Find where the given text appears and provide that cell's center as [X, Y] coordinate. 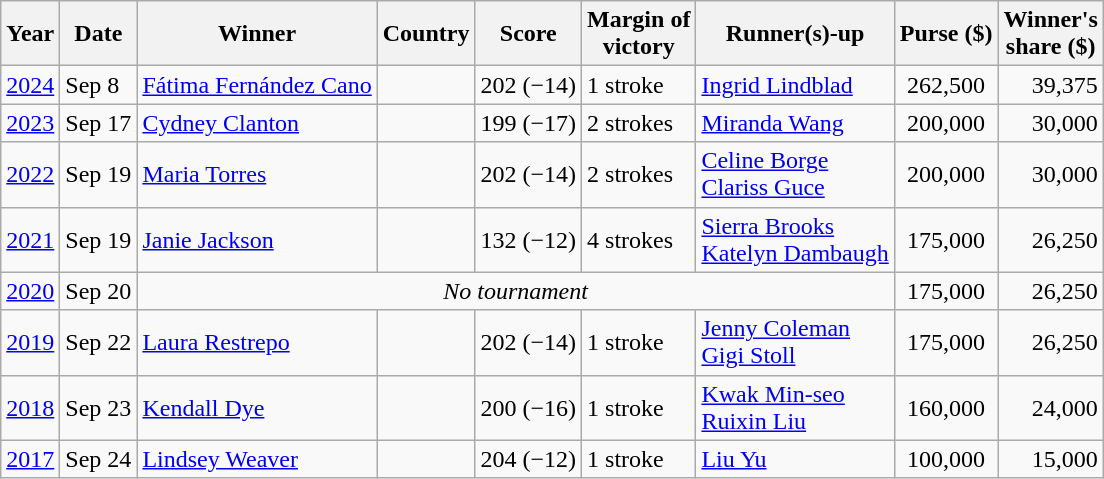
39,375 [1050, 85]
Sep 8 [98, 85]
2020 [30, 291]
160,000 [946, 408]
Sierra Brooks Katelyn Dambaugh [795, 240]
Miranda Wang [795, 123]
Runner(s)-up [795, 34]
2018 [30, 408]
Lindsey Weaver [257, 459]
Jenny Coleman Gigi Stoll [795, 342]
Kwak Min-seo Ruixin Liu [795, 408]
Margin ofvictory [639, 34]
Laura Restrepo [257, 342]
Cydney Clanton [257, 123]
Sep 22 [98, 342]
Score [528, 34]
204 (−12) [528, 459]
Liu Yu [795, 459]
Sep 20 [98, 291]
2024 [30, 85]
Kendall Dye [257, 408]
Sep 23 [98, 408]
100,000 [946, 459]
262,500 [946, 85]
199 (−17) [528, 123]
Janie Jackson [257, 240]
Date [98, 34]
15,000 [1050, 459]
Sep 24 [98, 459]
Winner [257, 34]
200 (−16) [528, 408]
Sep 17 [98, 123]
Country [426, 34]
Celine Borge Clariss Guce [795, 174]
Fátima Fernández Cano [257, 85]
4 strokes [639, 240]
Winner'sshare ($) [1050, 34]
132 (−12) [528, 240]
Year [30, 34]
Purse ($) [946, 34]
Maria Torres [257, 174]
2017 [30, 459]
2021 [30, 240]
No tournament [516, 291]
2023 [30, 123]
2019 [30, 342]
Ingrid Lindblad [795, 85]
2022 [30, 174]
24,000 [1050, 408]
